Return (X, Y) of the center of cell containing provided text 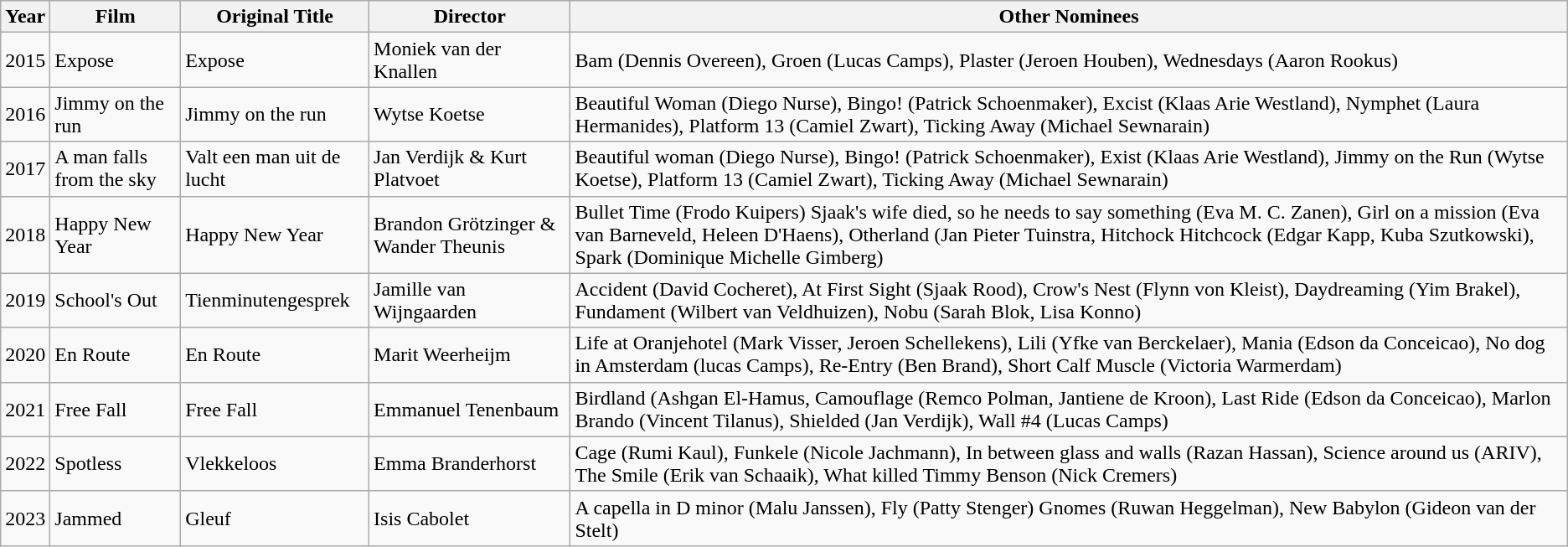
2023 (25, 518)
Jammed (116, 518)
Other Nominees (1069, 17)
Year (25, 17)
2022 (25, 464)
Jan Verdijk & Kurt Platvoet (470, 169)
Original Title (275, 17)
Brandon Grötzinger & Wander Theunis (470, 235)
2018 (25, 235)
2016 (25, 114)
Bam (Dennis Overeen), Groen (Lucas Camps), Plaster (Jeroen Houben), Wednesdays (Aaron Rookus) (1069, 60)
Emmanuel Tenenbaum (470, 409)
2020 (25, 355)
School's Out (116, 300)
A man falls from the sky (116, 169)
Jamille van Wijngaarden (470, 300)
Director (470, 17)
Vlekkeloos (275, 464)
Gleuf (275, 518)
2017 (25, 169)
Marit Weerheijm (470, 355)
Moniek van der Knallen (470, 60)
2019 (25, 300)
2021 (25, 409)
Spotless (116, 464)
Film (116, 17)
2015 (25, 60)
Wytse Koetse (470, 114)
Valt een man uit de lucht (275, 169)
A capella in D minor (Malu Janssen), Fly (Patty Stenger) Gnomes (Ruwan Heggelman), New Babylon (Gideon van der Stelt) (1069, 518)
Emma Branderhorst (470, 464)
Isis Cabolet (470, 518)
Tienminutengesprek (275, 300)
